Return the [X, Y] coordinate for the center point of the cell that contains the specified text.  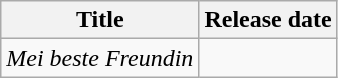
Title [100, 20]
Mei beste Freundin [100, 58]
Release date [268, 20]
